Locate the cell with the specified text and output its (X, Y) center coordinate. 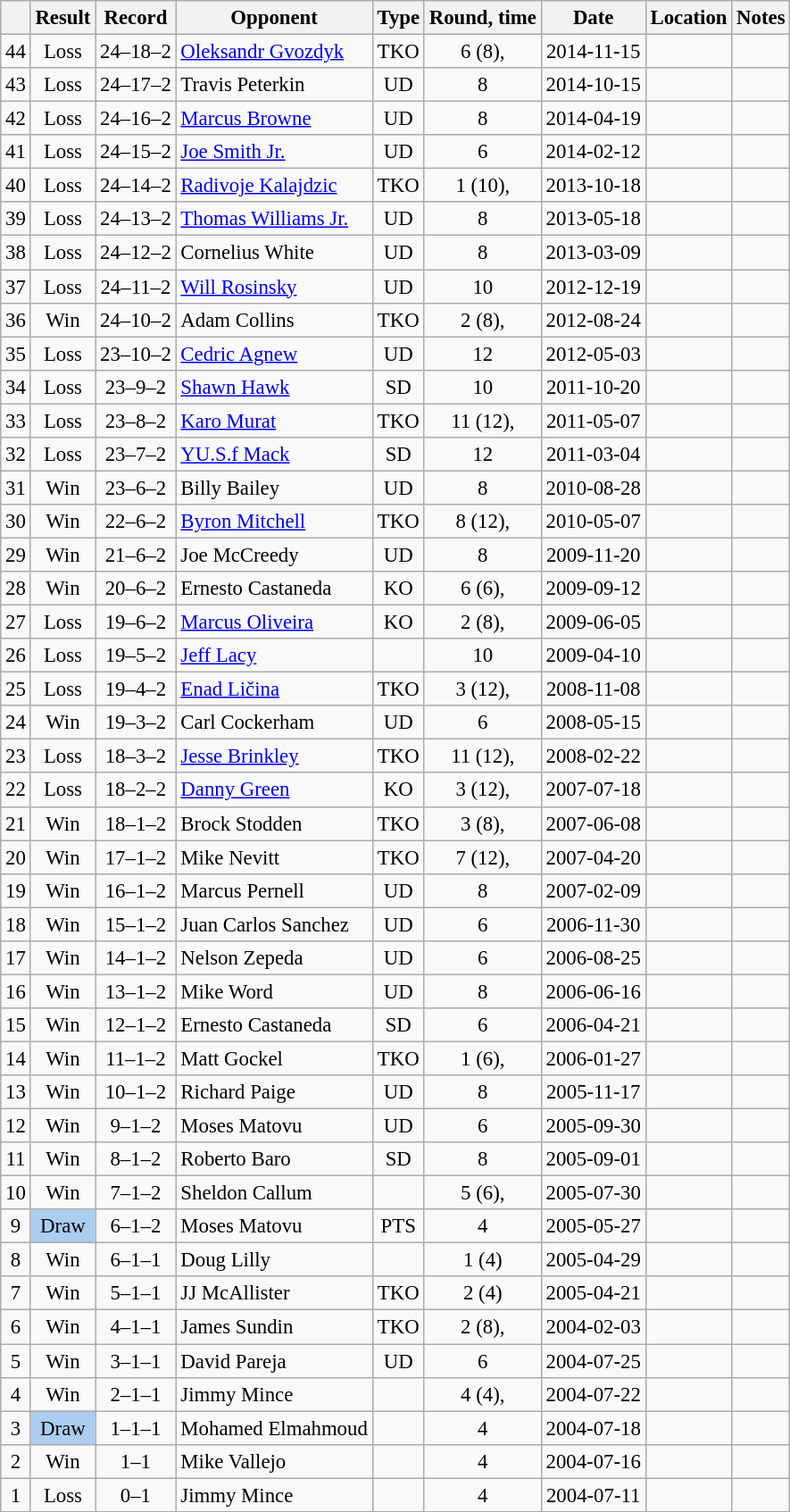
Radivoje Kalajdzic (274, 186)
4–1–1 (136, 1327)
Doug Lilly (274, 1260)
Byron Mitchell (274, 522)
Marcus Oliveira (274, 622)
Roberto Baro (274, 1159)
Result (62, 18)
23–7–2 (136, 455)
2004-07-18 (593, 1428)
19–4–2 (136, 689)
2–1–1 (136, 1394)
16–1–2 (136, 890)
23–8–2 (136, 421)
24–15–2 (136, 152)
2007-04-20 (593, 857)
2011-03-04 (593, 455)
13 (16, 1092)
24–13–2 (136, 219)
Notes (761, 18)
Marcus Pernell (274, 890)
James Sundin (274, 1327)
29 (16, 555)
2008-11-08 (593, 689)
2007-06-08 (593, 823)
2005-09-01 (593, 1159)
Mohamed Elmahmoud (274, 1428)
15 (16, 1025)
17 (16, 958)
Record (136, 18)
2012-05-03 (593, 354)
31 (16, 488)
2004-07-25 (593, 1361)
3–1–1 (136, 1361)
7–1–2 (136, 1193)
Cedric Agnew (274, 354)
2011-05-07 (593, 421)
2009-09-12 (593, 589)
1–1–1 (136, 1428)
7 (16, 1294)
2013-05-18 (593, 219)
35 (16, 354)
JJ McAllister (274, 1294)
11 (16, 1159)
Marcus Browne (274, 119)
Date (593, 18)
2005-05-27 (593, 1226)
22 (16, 790)
Round, time (482, 18)
23–9–2 (136, 387)
1 (6), (482, 1058)
2007-07-18 (593, 790)
Danny Green (274, 790)
2005-11-17 (593, 1092)
6–1–2 (136, 1226)
Joe Smith Jr. (274, 152)
Enad Ličina (274, 689)
19–3–2 (136, 723)
1 (4) (482, 1260)
24–12–2 (136, 253)
Oleksandr Gvozdyk (274, 52)
24–16–2 (136, 119)
3 (16, 1428)
Adam Collins (274, 320)
2011-10-20 (593, 387)
2 (4) (482, 1294)
3 (8), (482, 823)
23–10–2 (136, 354)
23–6–2 (136, 488)
2006-06-16 (593, 991)
Brock Stodden (274, 823)
5–1–1 (136, 1294)
2008-02-22 (593, 756)
2012-12-19 (593, 287)
42 (16, 119)
2009-04-10 (593, 656)
2012-08-24 (593, 320)
19–6–2 (136, 622)
2010-05-07 (593, 522)
14–1–2 (136, 958)
2006-01-27 (593, 1058)
1 (16, 1495)
18 (16, 924)
Karo Murat (274, 421)
18–1–2 (136, 823)
Joe McCreedy (274, 555)
2014-11-15 (593, 52)
20 (16, 857)
18–3–2 (136, 756)
2006-04-21 (593, 1025)
10–1–2 (136, 1092)
32 (16, 455)
Travis Peterkin (274, 85)
1–1 (136, 1461)
2004-07-11 (593, 1495)
Mike Word (274, 991)
28 (16, 589)
Juan Carlos Sanchez (274, 924)
2010-08-28 (593, 488)
24–18–2 (136, 52)
27 (16, 622)
2013-10-18 (593, 186)
2008-05-15 (593, 723)
33 (16, 421)
2009-11-20 (593, 555)
13–1–2 (136, 991)
19–5–2 (136, 656)
21–6–2 (136, 555)
David Pareja (274, 1361)
37 (16, 287)
2005-04-21 (593, 1294)
25 (16, 689)
2007-02-09 (593, 890)
2005-07-30 (593, 1193)
12–1–2 (136, 1025)
16 (16, 991)
38 (16, 253)
44 (16, 52)
2005-09-30 (593, 1126)
Opponent (274, 18)
6–1–1 (136, 1260)
7 (12), (482, 857)
17–1–2 (136, 857)
Matt Gockel (274, 1058)
2 (16, 1461)
5 (6), (482, 1193)
15–1–2 (136, 924)
39 (16, 219)
Mike Nevitt (274, 857)
2014-04-19 (593, 119)
8–1–2 (136, 1159)
Shawn Hawk (274, 387)
Jeff Lacy (274, 656)
5 (16, 1361)
24–10–2 (136, 320)
4 (4), (482, 1394)
24–17–2 (136, 85)
2014-10-15 (593, 85)
2006-08-25 (593, 958)
22–6–2 (136, 522)
19 (16, 890)
20–6–2 (136, 589)
2004-07-22 (593, 1394)
6 (6), (482, 589)
Richard Paige (274, 1092)
0–1 (136, 1495)
PTS (398, 1226)
9–1–2 (136, 1126)
Mike Vallejo (274, 1461)
2014-02-12 (593, 152)
1 (10), (482, 186)
11–1–2 (136, 1058)
43 (16, 85)
Nelson Zepeda (274, 958)
Cornelius White (274, 253)
Jesse Brinkley (274, 756)
6 (8), (482, 52)
14 (16, 1058)
Carl Cockerham (274, 723)
2004-02-03 (593, 1327)
Will Rosinsky (274, 287)
YU.S.f Mack (274, 455)
24–14–2 (136, 186)
30 (16, 522)
24 (16, 723)
40 (16, 186)
2004-07-16 (593, 1461)
8 (12), (482, 522)
2005-04-29 (593, 1260)
2013-03-09 (593, 253)
34 (16, 387)
Type (398, 18)
21 (16, 823)
Thomas Williams Jr. (274, 219)
23 (16, 756)
24–11–2 (136, 287)
2006-11-30 (593, 924)
Billy Bailey (274, 488)
9 (16, 1226)
26 (16, 656)
18–2–2 (136, 790)
2009-06-05 (593, 622)
36 (16, 320)
41 (16, 152)
Location (689, 18)
Sheldon Callum (274, 1193)
